From the cell containing the given text, extract its center point as (x, y) coordinate. 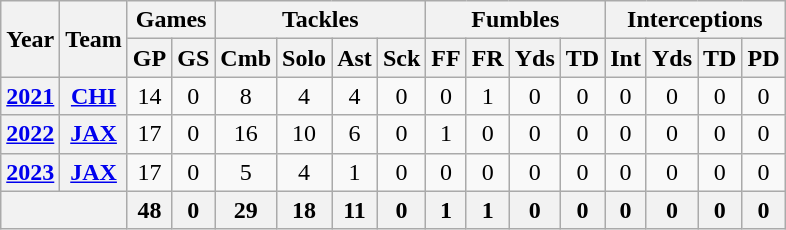
PD (764, 58)
16 (246, 134)
GP (149, 58)
29 (246, 210)
Team (94, 39)
2022 (30, 134)
Ast (355, 58)
Fumbles (516, 20)
FF (446, 58)
6 (355, 134)
18 (304, 210)
10 (304, 134)
Cmb (246, 58)
Tackles (320, 20)
Sck (401, 58)
Interceptions (695, 20)
2023 (30, 172)
48 (149, 210)
Games (170, 20)
GS (194, 58)
11 (355, 210)
FR (488, 58)
Int (626, 58)
Solo (304, 58)
2021 (30, 96)
CHI (94, 96)
14 (149, 96)
8 (246, 96)
Year (30, 39)
5 (246, 172)
